Output the (x, y) coordinate of the center of the cell containing the given text.  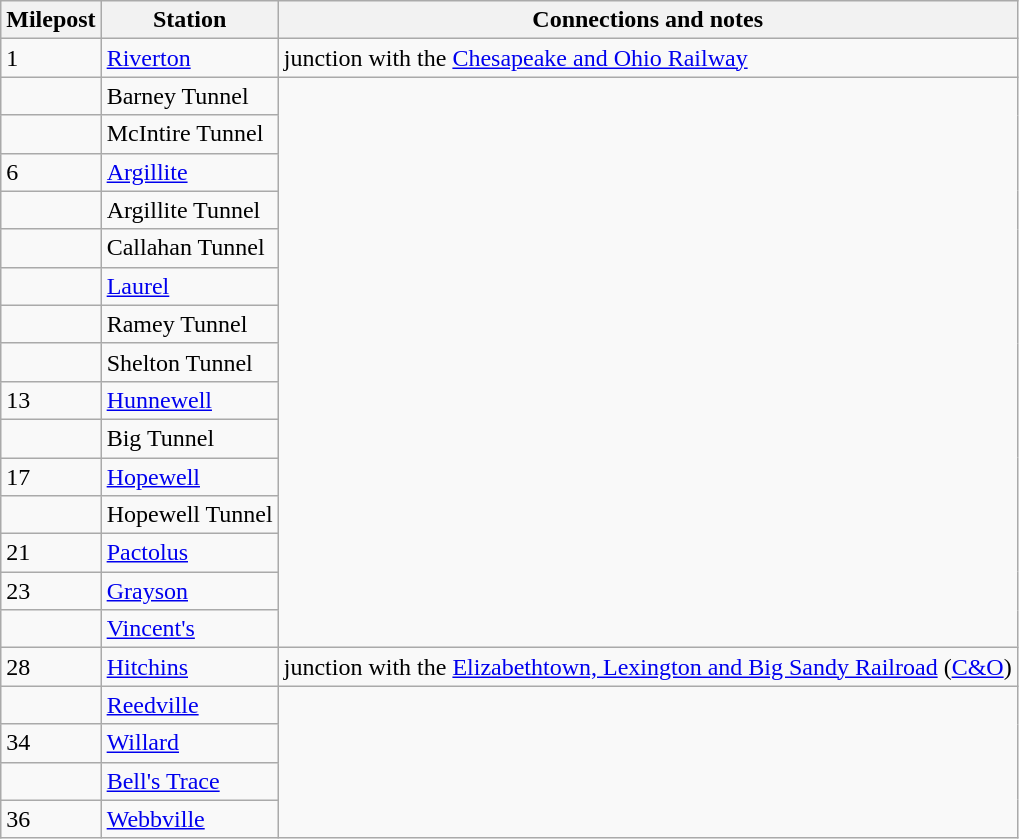
Argillite Tunnel (190, 210)
23 (51, 591)
34 (51, 743)
Hopewell Tunnel (190, 515)
21 (51, 553)
Station (190, 20)
Hitchins (190, 667)
6 (51, 172)
Willard (190, 743)
28 (51, 667)
Argillite (190, 172)
Bell's Trace (190, 781)
Callahan Tunnel (190, 248)
junction with the Chesapeake and Ohio Railway (648, 58)
Grayson (190, 591)
1 (51, 58)
Pactolus (190, 553)
Ramey Tunnel (190, 324)
Connections and notes (648, 20)
junction with the Elizabethtown, Lexington and Big Sandy Railroad (C&O) (648, 667)
McIntire Tunnel (190, 134)
Reedville (190, 705)
Big Tunnel (190, 438)
17 (51, 477)
13 (51, 400)
Laurel (190, 286)
Vincent's (190, 629)
Barney Tunnel (190, 96)
36 (51, 819)
Hopewell (190, 477)
Milepost (51, 20)
Webbville (190, 819)
Shelton Tunnel (190, 362)
Hunnewell (190, 400)
Riverton (190, 58)
